Return [x, y] of the center of cell containing provided text 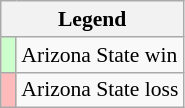
Legend [92, 19]
Arizona State win [100, 55]
Arizona State loss [100, 90]
